Locate the cell with the specified text and output its (X, Y) center coordinate. 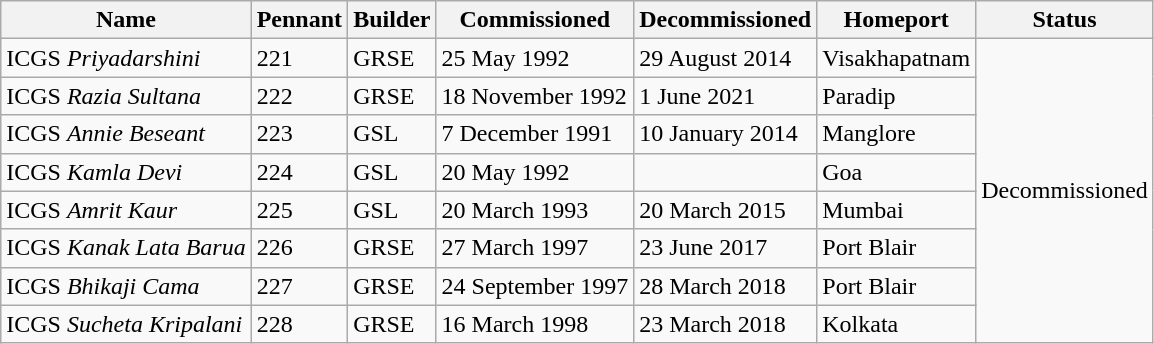
ICGS Priyadarshini (126, 58)
Homeport (896, 20)
226 (299, 248)
Kolkata (896, 324)
16 March 1998 (535, 324)
23 March 2018 (726, 324)
ICGS Amrit Kaur (126, 210)
ICGS Razia Sultana (126, 96)
222 (299, 96)
25 May 1992 (535, 58)
ICGS Kamla Devi (126, 172)
Status (1065, 20)
Pennant (299, 20)
20 March 1993 (535, 210)
20 March 2015 (726, 210)
Builder (392, 20)
Goa (896, 172)
225 (299, 210)
228 (299, 324)
223 (299, 134)
ICGS Sucheta Kripalani (126, 324)
Visakhapatnam (896, 58)
18 November 1992 (535, 96)
29 August 2014 (726, 58)
221 (299, 58)
10 January 2014 (726, 134)
ICGS Bhikaji Cama (126, 286)
ICGS Kanak Lata Barua (126, 248)
Paradip (896, 96)
Mumbai (896, 210)
Commissioned (535, 20)
23 June 2017 (726, 248)
27 March 1997 (535, 248)
ICGS Annie Beseant (126, 134)
227 (299, 286)
28 March 2018 (726, 286)
20 May 1992 (535, 172)
1 June 2021 (726, 96)
224 (299, 172)
7 December 1991 (535, 134)
Name (126, 20)
24 September 1997 (535, 286)
Manglore (896, 134)
